Output the [X, Y] coordinate of the center of the cell containing the given text.  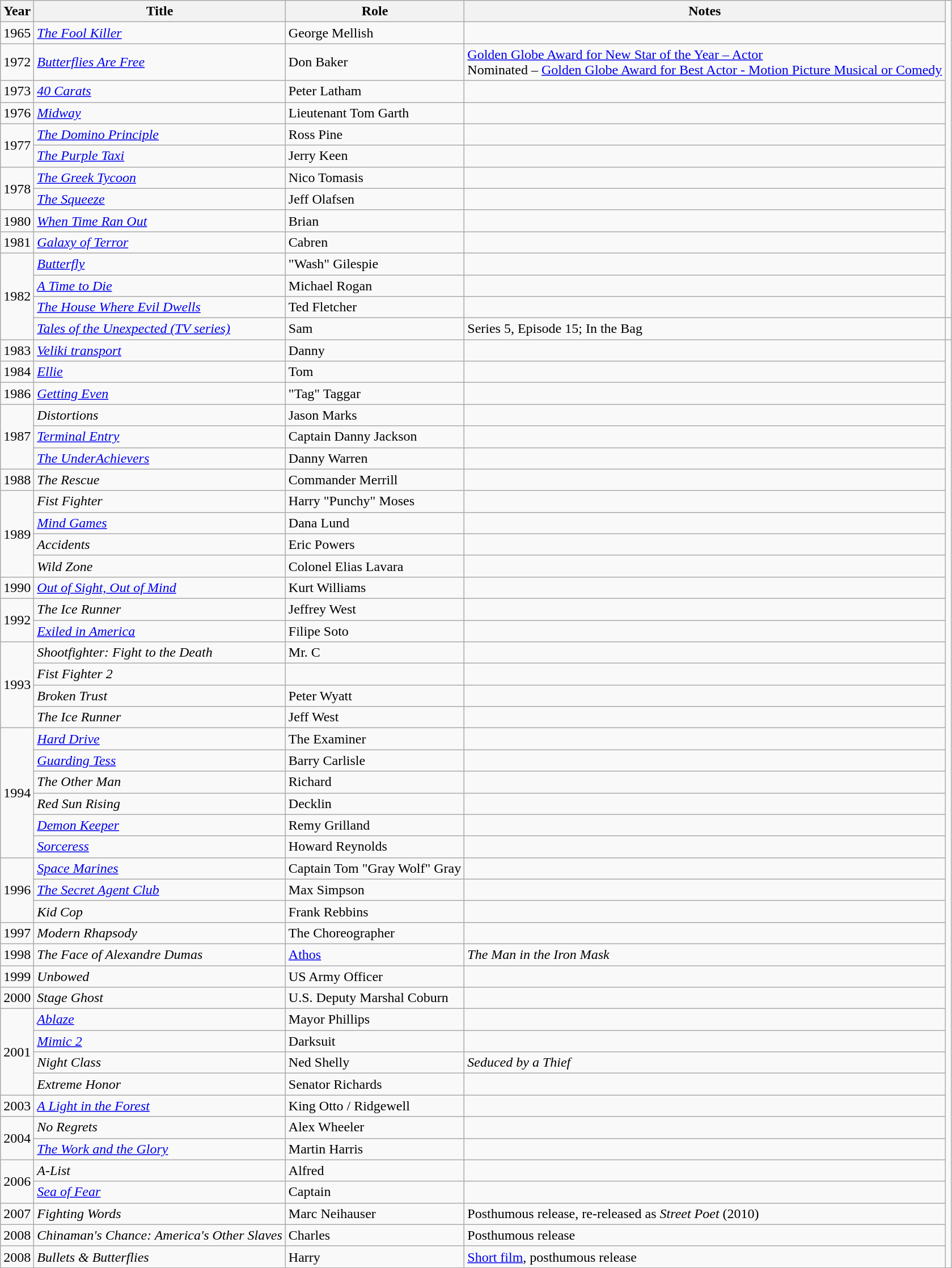
Captain Tom "Gray Wolf" Gray [374, 868]
Senator Richards [374, 1084]
1992 [17, 620]
Eric Powers [374, 544]
The Choreographer [374, 933]
Year [17, 11]
Exiled in America [160, 631]
Tom [374, 372]
King Otto / Ridgewell [374, 1106]
1973 [17, 91]
Dana Lund [374, 523]
Nico Tomasis [374, 177]
Butterfly [160, 264]
George Mellish [374, 33]
Distortions [160, 415]
Modern Rhapsody [160, 933]
Ted Fletcher [374, 307]
Colonel Elias Lavara [374, 566]
Extreme Honor [160, 1084]
Danny [374, 350]
1996 [17, 890]
US Army Officer [374, 976]
The Work and the Glory [160, 1149]
1981 [17, 242]
The Greek Tycoon [160, 177]
No Regrets [160, 1127]
Fighting Words [160, 1214]
Series 5, Episode 15; In the Bag [705, 329]
Accidents [160, 544]
Remy Grilland [374, 825]
Mayor Phillips [374, 1020]
1983 [17, 350]
Notes [705, 11]
1994 [17, 793]
1976 [17, 113]
A Light in the Forest [160, 1106]
Sorceress [160, 847]
Charles [374, 1235]
1984 [17, 372]
1977 [17, 145]
When Time Ran Out [160, 221]
Barry Carlisle [374, 760]
1986 [17, 394]
Hard Drive [160, 739]
A-List [160, 1170]
Chinaman's Chance: America's Other Slaves [160, 1235]
Wild Zone [160, 566]
"Wash" Gilespie [374, 264]
1988 [17, 480]
Don Baker [374, 62]
Unbowed [160, 976]
Howard Reynolds [374, 847]
1982 [17, 296]
Athos [374, 954]
Frank Rebbins [374, 911]
Shootfighter: Fight to the Death [160, 653]
Max Simpson [374, 890]
Sam [374, 329]
Night Class [160, 1063]
The Secret Agent Club [160, 890]
Stage Ghost [160, 998]
Peter Wyatt [374, 696]
Ross Pine [374, 134]
Red Sun Rising [160, 804]
Jeff West [374, 717]
Golden Globe Award for New Star of the Year – ActorNominated – Golden Globe Award for Best Actor - Motion Picture Musical or Comedy [705, 62]
"Tag" Taggar [374, 394]
2006 [17, 1181]
2004 [17, 1138]
1989 [17, 534]
Jerry Keen [374, 156]
Bullets & Butterflies [160, 1257]
The Man in the Iron Mask [705, 954]
Michael Rogan [374, 285]
Posthumous release [705, 1235]
Sea of Fear [160, 1192]
Guarding Tess [160, 760]
Mr. C [374, 653]
Commander Merrill [374, 480]
Martin Harris [374, 1149]
Brian [374, 221]
2003 [17, 1106]
The Squeeze [160, 199]
The Examiner [374, 739]
Peter Latham [374, 91]
Veliki transport [160, 350]
Harry [374, 1257]
Ellie [160, 372]
1972 [17, 62]
The Rescue [160, 480]
Butterflies Are Free [160, 62]
40 Carats [160, 91]
U.S. Deputy Marshal Coburn [374, 998]
Danny Warren [374, 458]
1980 [17, 221]
1999 [17, 976]
Lieutenant Tom Garth [374, 113]
Ablaze [160, 1020]
Harry "Punchy" Moses [374, 501]
Jeff Olafsen [374, 199]
Out of Sight, Out of Mind [160, 587]
2007 [17, 1214]
1998 [17, 954]
Richard [374, 782]
Tales of the Unexpected (TV series) [160, 329]
1993 [17, 685]
Space Marines [160, 868]
Role [374, 11]
The House Where Evil Dwells [160, 307]
Posthumous release, re-released as Street Poet (2010) [705, 1214]
The Domino Principle [160, 134]
The Purple Taxi [160, 156]
Ned Shelly [374, 1063]
2001 [17, 1052]
Getting Even [160, 394]
Jeffrey West [374, 609]
Cabren [374, 242]
Galaxy of Terror [160, 242]
Broken Trust [160, 696]
Kid Cop [160, 911]
Demon Keeper [160, 825]
Title [160, 11]
Fist Fighter [160, 501]
1965 [17, 33]
Alfred [374, 1170]
1978 [17, 188]
Jason Marks [374, 415]
2000 [17, 998]
Seduced by a Thief [705, 1063]
Kurt Williams [374, 587]
1987 [17, 437]
Filipe Soto [374, 631]
Decklin [374, 804]
Captain [374, 1192]
The Face of Alexandre Dumas [160, 954]
Mind Games [160, 523]
1990 [17, 587]
Mimic 2 [160, 1041]
The UnderAchievers [160, 458]
Darksuit [374, 1041]
Short film, posthumous release [705, 1257]
Captain Danny Jackson [374, 437]
Alex Wheeler [374, 1127]
Midway [160, 113]
A Time to Die [160, 285]
1997 [17, 933]
The Other Man [160, 782]
Fist Fighter 2 [160, 674]
Terminal Entry [160, 437]
The Fool Killer [160, 33]
Marc Neihauser [374, 1214]
